Scan for the cell matching the given text and deliver its (X, Y) coordinate at center. 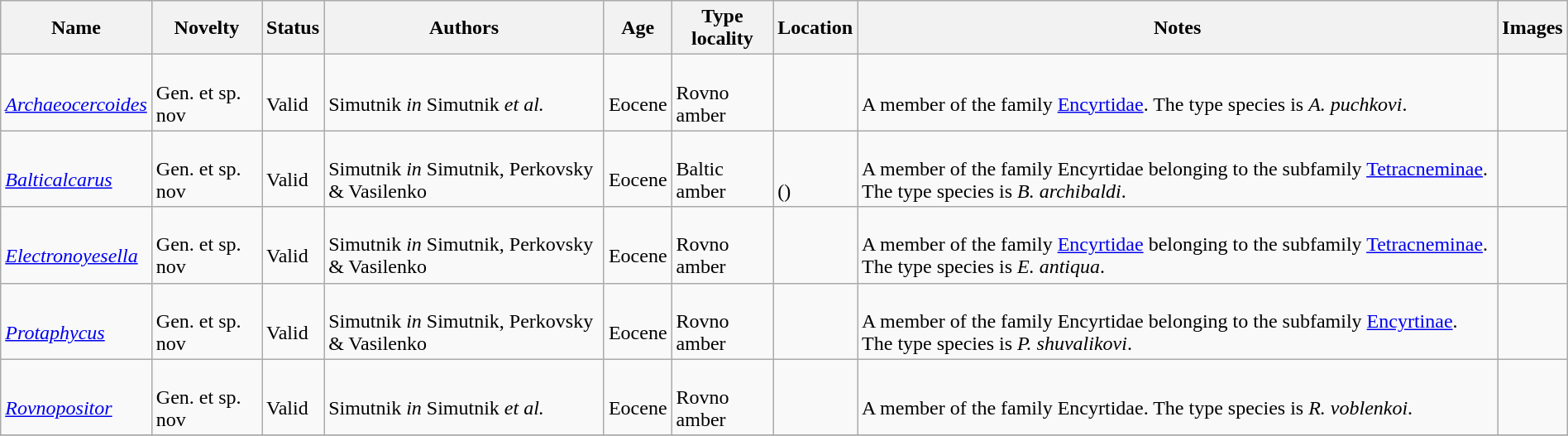
A member of the family Encyrtidae. The type species is R. voblenkoi. (1178, 397)
Name (76, 28)
Archaeocercoides (76, 93)
Electronoyesella (76, 245)
Status (293, 28)
Type locality (723, 28)
Images (1532, 28)
Notes (1178, 28)
Age (638, 28)
Authors (465, 28)
A member of the family Encyrtidae belonging to the subfamily Tetracneminae. The type species is B. archibaldi. (1178, 169)
A member of the family Encyrtidae belonging to the subfamily Tetracneminae. The type species is E. antiqua. (1178, 245)
() (815, 169)
A member of the family Encyrtidae. The type species is A. puchkovi. (1178, 93)
A member of the family Encyrtidae belonging to the subfamily Encyrtinae. The type species is P. shuvalikovi. (1178, 321)
Novelty (207, 28)
Location (815, 28)
Rovnopositor (76, 397)
Balticalcarus (76, 169)
Protaphycus (76, 321)
Baltic amber (723, 169)
